Output the (x, y) coordinate of the center of the cell containing the given text.  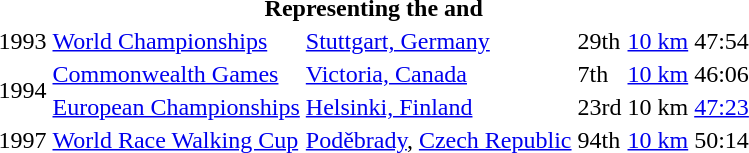
World Championships (176, 41)
7th (600, 74)
29th (600, 41)
Victoria, Canada (438, 74)
European Championships (176, 107)
23rd (600, 107)
Stuttgart, Germany (438, 41)
Helsinki, Finland (438, 107)
Commonwealth Games (176, 74)
